Search for the cell housing the specified text and yield its (X, Y) center coordinate. 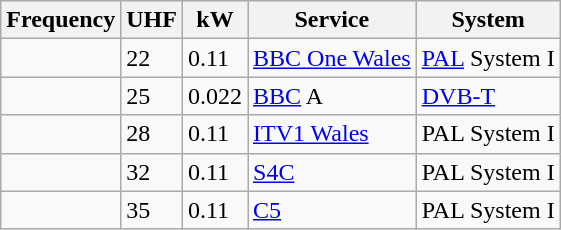
Frequency (61, 20)
25 (152, 96)
DVB-T (488, 96)
BBC One Wales (332, 58)
22 (152, 58)
28 (152, 134)
System (488, 20)
S4C (332, 172)
Service (332, 20)
UHF (152, 20)
35 (152, 210)
32 (152, 172)
kW (214, 20)
ITV1 Wales (332, 134)
BBC A (332, 96)
0.022 (214, 96)
C5 (332, 210)
